From the cell containing the given text, extract its center point as (X, Y) coordinate. 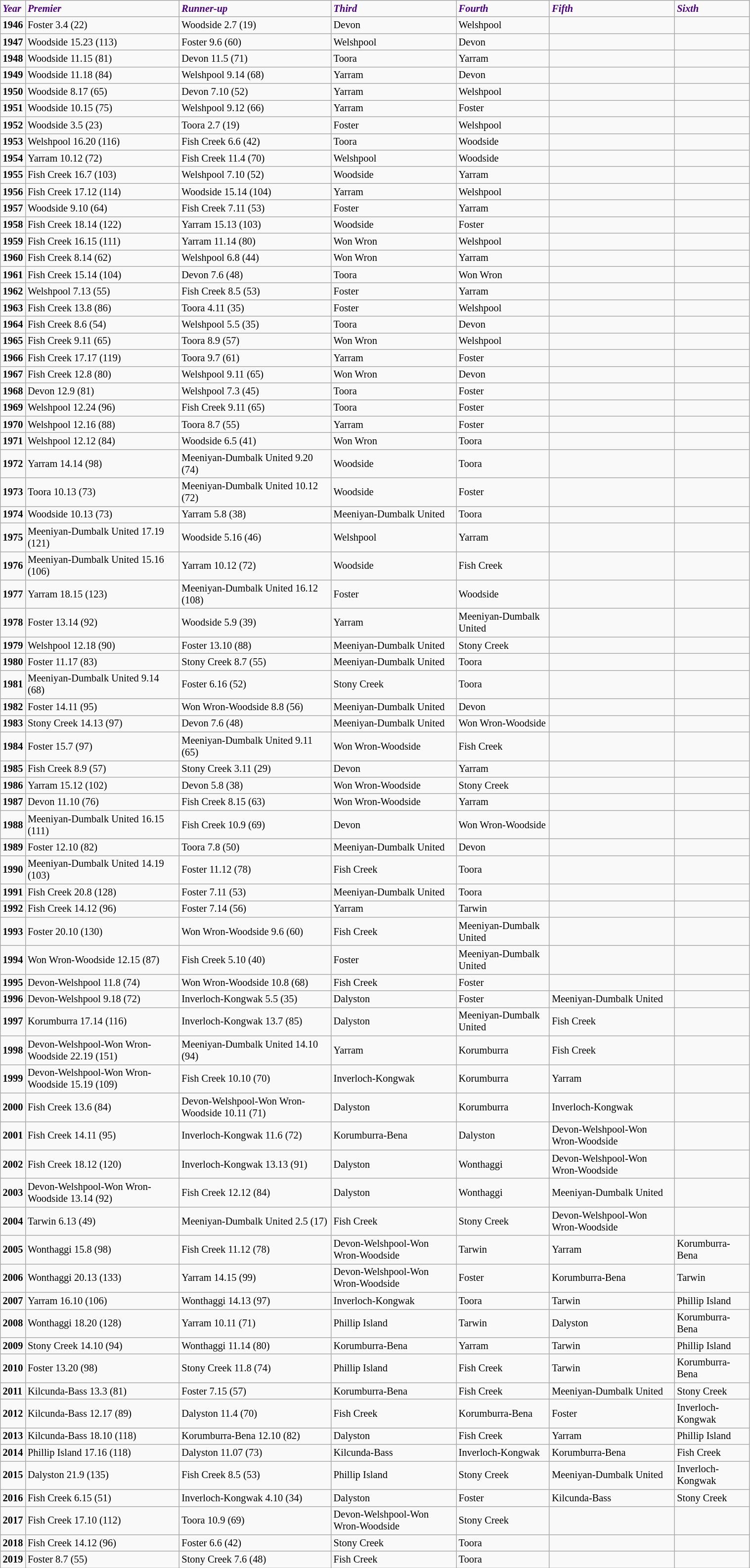
1951 (13, 108)
Meeniyan-Dumbalk United 14.10 (94) (255, 1050)
1979 (13, 645)
Inverloch-Kongwak 4.10 (34) (255, 1498)
Welshpool 7.10 (52) (255, 175)
Third (394, 8)
2009 (13, 1346)
1997 (13, 1021)
Stony Creek 8.7 (55) (255, 662)
Fish Creek 16.7 (103) (102, 175)
Woodside 10.13 (73) (102, 514)
Woodside 6.5 (41) (255, 441)
Devon 12.9 (81) (102, 391)
Welshpool 7.13 (55) (102, 291)
Yarram 5.8 (38) (255, 514)
Inverloch-Kongwak 13.7 (85) (255, 1021)
1958 (13, 225)
Fish Creek 17.10 (112) (102, 1521)
Foster 7.14 (56) (255, 909)
Devon-Welshpool-Won Wron-Woodside 22.19 (151) (102, 1050)
Fish Creek 15.14 (104) (102, 275)
Fifth (612, 8)
1946 (13, 25)
Devon-Welshpool-Won Wron-Woodside 13.14 (92) (102, 1192)
Wonthaggi 14.13 (97) (255, 1301)
Stony Creek 7.6 (48) (255, 1560)
Yarram 16.10 (106) (102, 1301)
1988 (13, 825)
1989 (13, 847)
2006 (13, 1278)
1947 (13, 42)
Korumburra 17.14 (116) (102, 1021)
Welshpool 9.14 (68) (255, 75)
1994 (13, 960)
Won Wron-Woodside 10.8 (68) (255, 982)
Foster 3.4 (22) (102, 25)
1986 (13, 785)
1971 (13, 441)
Meeniyan-Dumbalk United 16.12 (108) (255, 594)
2000 (13, 1107)
Woodside 15.23 (113) (102, 42)
1981 (13, 684)
Woodside 5.16 (46) (255, 537)
Foster 13.10 (88) (255, 645)
1953 (13, 142)
Woodside 8.17 (65) (102, 92)
Meeniyan-Dumbalk United 2.5 (17) (255, 1221)
Kilcunda-Bass 13.3 (81) (102, 1391)
1948 (13, 58)
Foster 11.12 (78) (255, 870)
Foster 13.14 (92) (102, 623)
Inverloch-Kongwak 13.13 (91) (255, 1164)
2005 (13, 1250)
Woodside 11.15 (81) (102, 58)
1996 (13, 999)
Foster 7.15 (57) (255, 1391)
2019 (13, 1560)
Yarram 10.11 (71) (255, 1323)
1949 (13, 75)
Kilcunda-Bass 18.10 (118) (102, 1436)
Foster 11.17 (83) (102, 662)
Welshpool 5.5 (35) (255, 325)
Fish Creek 7.11 (53) (255, 208)
1957 (13, 208)
1975 (13, 537)
Meeniyan-Dumbalk United 9.20 (74) (255, 464)
1980 (13, 662)
Year (13, 8)
Foster 15.7 (97) (102, 746)
Toora 9.7 (61) (255, 358)
Tarwin 6.13 (49) (102, 1221)
1962 (13, 291)
1955 (13, 175)
Toora 7.8 (50) (255, 847)
2012 (13, 1413)
1999 (13, 1079)
1959 (13, 242)
Welshpool 16.20 (116) (102, 142)
Foster 6.6 (42) (255, 1543)
Phillip Island 17.16 (118) (102, 1453)
Fish Creek 5.10 (40) (255, 960)
1950 (13, 92)
2003 (13, 1192)
2002 (13, 1164)
Meeniyan-Dumbalk United 14.19 (103) (102, 870)
Yarram 18.15 (123) (102, 594)
Foster 7.11 (53) (255, 892)
1966 (13, 358)
1969 (13, 408)
Toora 10.13 (73) (102, 492)
Premier (102, 8)
1992 (13, 909)
Yarram 14.14 (98) (102, 464)
1995 (13, 982)
Fish Creek 10.10 (70) (255, 1079)
Welshpool 12.16 (88) (102, 424)
1976 (13, 566)
Foster 12.10 (82) (102, 847)
Toora 8.9 (57) (255, 341)
1960 (13, 258)
Fish Creek 12.8 (80) (102, 375)
Fish Creek 10.9 (69) (255, 825)
2001 (13, 1136)
Woodside 9.10 (64) (102, 208)
Fish Creek 17.12 (114) (102, 192)
1952 (13, 125)
1987 (13, 802)
1974 (13, 514)
Foster 8.7 (55) (102, 1560)
Fish Creek 18.12 (120) (102, 1164)
Devon-Welshpool 9.18 (72) (102, 999)
2010 (13, 1368)
Woodside 10.15 (75) (102, 108)
2013 (13, 1436)
Fish Creek 8.9 (57) (102, 769)
1991 (13, 892)
1970 (13, 424)
Toora 10.9 (69) (255, 1521)
Devon 11.10 (76) (102, 802)
1961 (13, 275)
Stony Creek 11.8 (74) (255, 1368)
2014 (13, 1453)
Toora 2.7 (19) (255, 125)
1993 (13, 932)
Wonthaggi 15.8 (98) (102, 1250)
Dalyston 11.4 (70) (255, 1413)
Woodside 15.14 (104) (255, 192)
1998 (13, 1050)
Meeniyan-Dumbalk United 16.15 (111) (102, 825)
Fish Creek 11.4 (70) (255, 158)
Woodside 5.9 (39) (255, 623)
Fish Creek 6.6 (42) (255, 142)
Dalyston 11.07 (73) (255, 1453)
Fish Creek 14.11 (95) (102, 1136)
Fish Creek 8.6 (54) (102, 325)
Devon-Welshpool 11.8 (74) (102, 982)
Foster 6.16 (52) (255, 684)
Welshpool 12.24 (96) (102, 408)
Fish Creek 12.12 (84) (255, 1192)
Dalyston 21.9 (135) (102, 1475)
Fish Creek 18.14 (122) (102, 225)
1978 (13, 623)
Stony Creek 14.10 (94) (102, 1346)
1967 (13, 375)
2018 (13, 1543)
Fish Creek 13.6 (84) (102, 1107)
Devon-Welshpool-Won Wron-Woodside 10.11 (71) (255, 1107)
Yarram 15.13 (103) (255, 225)
1982 (13, 707)
Foster 20.10 (130) (102, 932)
1963 (13, 308)
Fourth (503, 8)
Won Wron-Woodside 8.8 (56) (255, 707)
Woodside 2.7 (19) (255, 25)
Woodside 3.5 (23) (102, 125)
Yarram 11.14 (80) (255, 242)
2011 (13, 1391)
2017 (13, 1521)
Foster 13.20 (98) (102, 1368)
Wonthaggi 11.14 (80) (255, 1346)
1954 (13, 158)
Toora 8.7 (55) (255, 424)
1985 (13, 769)
Foster 9.6 (60) (255, 42)
Devon-Welshpool-Won Wron-Woodside 15.19 (109) (102, 1079)
Foster 14.11 (95) (102, 707)
Devon 7.10 (52) (255, 92)
Welshpool 6.8 (44) (255, 258)
Meeniyan-Dumbalk United 15.16 (106) (102, 566)
Won Wron-Woodside 12.15 (87) (102, 960)
Welshpool 9.12 (66) (255, 108)
1972 (13, 464)
Kilcunda-Bass 12.17 (89) (102, 1413)
Sixth (712, 8)
1965 (13, 341)
Welshpool 12.12 (84) (102, 441)
1956 (13, 192)
1990 (13, 870)
Meeniyan-Dumbalk United 10.12 (72) (255, 492)
Yarram 14.15 (99) (255, 1278)
Fish Creek 8.15 (63) (255, 802)
Runner-up (255, 8)
Wonthaggi 20.13 (133) (102, 1278)
Fish Creek 6.15 (51) (102, 1498)
Devon 5.8 (38) (255, 785)
Welshpool 7.3 (45) (255, 391)
1968 (13, 391)
Won Wron-Woodside 9.6 (60) (255, 932)
Meeniyan-Dumbalk United 17.19 (121) (102, 537)
Meeniyan-Dumbalk United 9.11 (65) (255, 746)
Fish Creek 16.15 (111) (102, 242)
1973 (13, 492)
Fish Creek 17.17 (119) (102, 358)
Wonthaggi 18.20 (128) (102, 1323)
Fish Creek 8.14 (62) (102, 258)
2015 (13, 1475)
Inverloch-Kongwak 11.6 (72) (255, 1136)
Toora 4.11 (35) (255, 308)
Welshpool 12.18 (90) (102, 645)
Meeniyan-Dumbalk United 9.14 (68) (102, 684)
Woodside 11.18 (84) (102, 75)
Inverloch-Kongwak 5.5 (35) (255, 999)
1983 (13, 723)
1984 (13, 746)
1964 (13, 325)
Yarram 15.12 (102) (102, 785)
Fish Creek 20.8 (128) (102, 892)
Stony Creek 3.11 (29) (255, 769)
2008 (13, 1323)
2004 (13, 1221)
Welshpool 9.11 (65) (255, 375)
Fish Creek 11.12 (78) (255, 1250)
Stony Creek 14.13 (97) (102, 723)
2016 (13, 1498)
Devon 11.5 (71) (255, 58)
Fish Creek 13.8 (86) (102, 308)
2007 (13, 1301)
Korumburra-Bena 12.10 (82) (255, 1436)
1977 (13, 594)
